Determine the [x, y] coordinate at the center of the cell enclosing the given text.  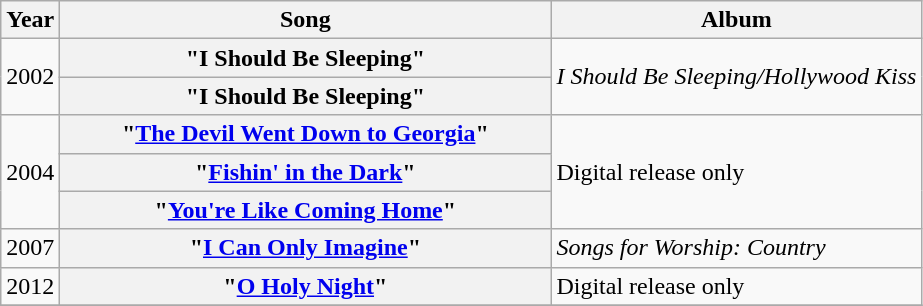
2004 [30, 172]
2007 [30, 248]
"O Holy Night" [306, 286]
I Should Be Sleeping/Hollywood Kiss [736, 77]
Songs for Worship: Country [736, 248]
"The Devil Went Down to Georgia" [306, 134]
"I Can Only Imagine" [306, 248]
"Fishin' in the Dark" [306, 172]
Song [306, 20]
Year [30, 20]
2002 [30, 77]
Album [736, 20]
2012 [30, 286]
"You're Like Coming Home" [306, 210]
